Detect which cell encompasses the target text, then output its (x, y) center coordinate. 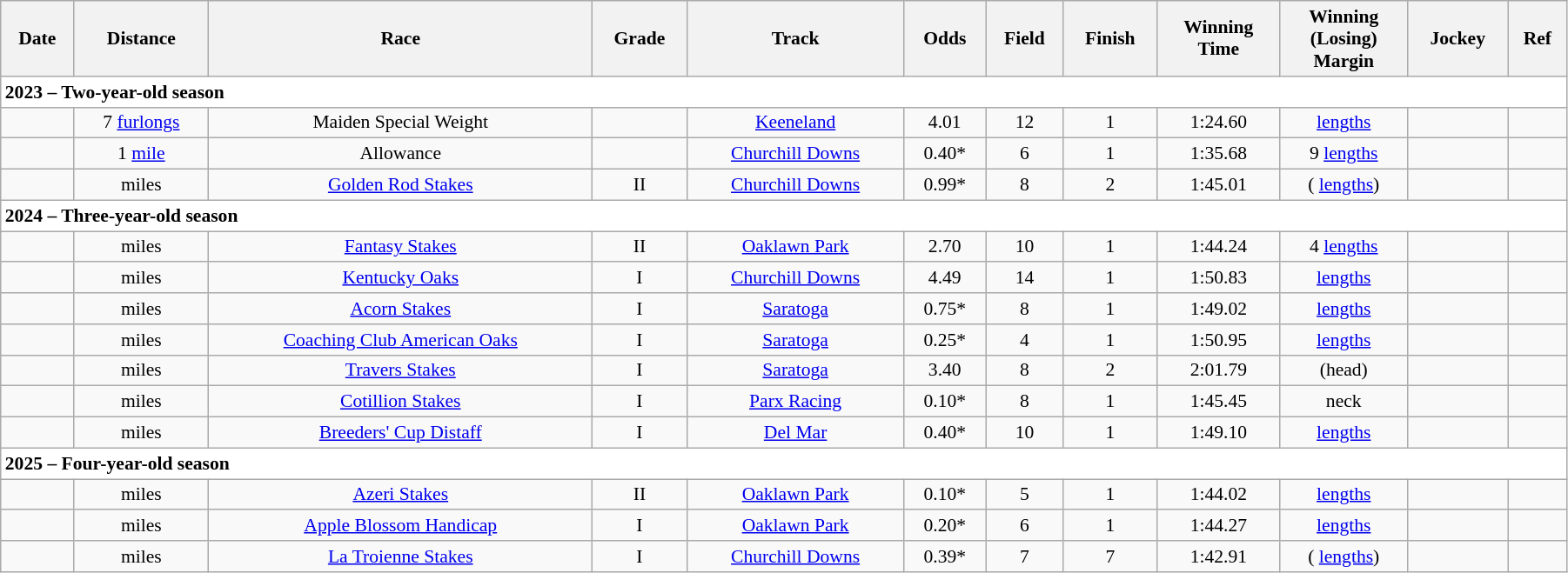
1:49.02 (1218, 309)
4 lengths (1344, 247)
Grade (640, 38)
neck (1344, 402)
Breeders' Cup Distaff (400, 433)
1:44.27 (1218, 526)
Field (1025, 38)
Keeneland (795, 123)
Allowance (400, 154)
2.70 (945, 247)
1:44.02 (1218, 495)
Jockey (1457, 38)
0.25* (945, 340)
4.01 (945, 123)
2025 – Four-year-old season (784, 463)
5 (1025, 495)
Apple Blossom Handicap (400, 526)
Date (37, 38)
4 (1025, 340)
(head) (1344, 370)
1:45.01 (1218, 185)
Coaching Club American Oaks (400, 340)
Track (795, 38)
4.49 (945, 278)
Kentucky Oaks (400, 278)
Cotillion Stakes (400, 402)
Winning(Losing)Margin (1344, 38)
1 mile (141, 154)
9 lengths (1344, 154)
Odds (945, 38)
Golden Rod Stakes (400, 185)
0.99* (945, 185)
1:50.95 (1218, 340)
1:24.60 (1218, 123)
2024 – Three-year-old season (784, 216)
0.75* (945, 309)
Acorn Stakes (400, 309)
Parx Racing (795, 402)
0.39* (945, 556)
Azeri Stakes (400, 495)
3.40 (945, 370)
Distance (141, 38)
1:49.10 (1218, 433)
2:01.79 (1218, 370)
14 (1025, 278)
1:35.68 (1218, 154)
WinningTime (1218, 38)
1:44.24 (1218, 247)
Race (400, 38)
1:45.45 (1218, 402)
0.20* (945, 526)
2023 – Two-year-old season (784, 92)
Travers Stakes (400, 370)
1:50.83 (1218, 278)
La Troienne Stakes (400, 556)
Maiden Special Weight (400, 123)
1:42.91 (1218, 556)
12 (1025, 123)
Fantasy Stakes (400, 247)
7 furlongs (141, 123)
Ref (1537, 38)
Del Mar (795, 433)
Finish (1110, 38)
